Determine the (x, y) coordinate at the center of the cell enclosing the given text.  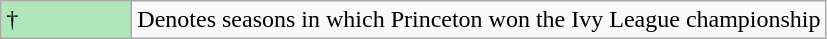
Denotes seasons in which Princeton won the Ivy League championship (479, 20)
† (66, 20)
